Return [x, y] of the center of cell containing provided text 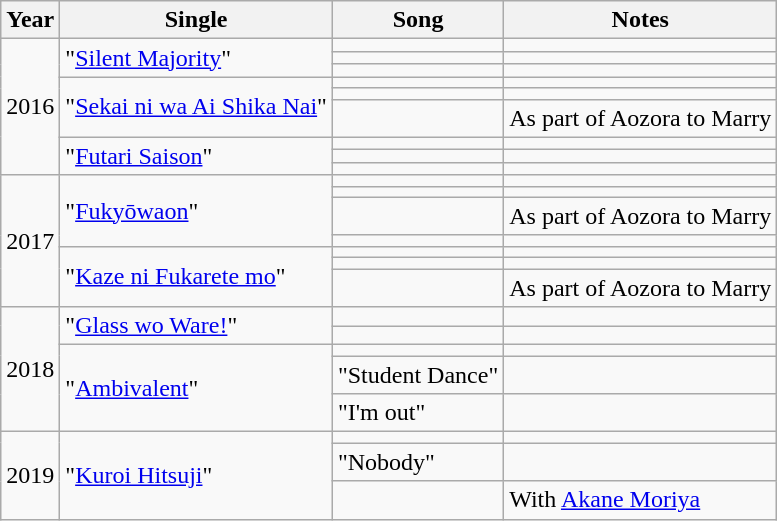
"Nobody" [418, 462]
"Fukyōwaon" [196, 210]
2017 [30, 240]
Single [196, 20]
"Ambivalent" [196, 388]
"Kuroi Hitsuji" [196, 476]
Year [30, 20]
"Glass wo Ware!" [196, 326]
"Futari Saison" [196, 156]
"Student Dance" [418, 375]
"Silent Majority" [196, 58]
With Akane Moriya [640, 500]
2016 [30, 107]
"Kaze ni Fukarete mo" [196, 276]
Notes [640, 20]
2019 [30, 476]
2018 [30, 370]
"I'm out" [418, 413]
"Sekai ni wa Ai Shika Nai" [196, 107]
Song [418, 20]
